Return the (X, Y) coordinate for the center point of the cell that contains the specified text.  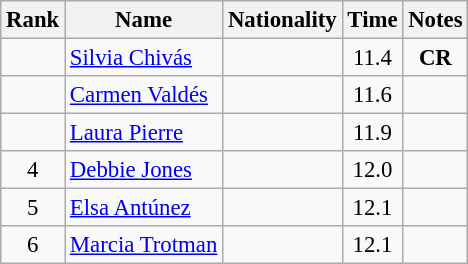
11.6 (372, 95)
Notes (436, 20)
Marcia Trotman (144, 245)
Nationality (282, 20)
Rank (33, 20)
Silvia Chivás (144, 58)
11.4 (372, 58)
CR (436, 58)
5 (33, 208)
Time (372, 20)
11.9 (372, 133)
Elsa Antúnez (144, 208)
Name (144, 20)
4 (33, 170)
6 (33, 245)
Carmen Valdés (144, 95)
12.0 (372, 170)
Laura Pierre (144, 133)
Debbie Jones (144, 170)
